Detect which cell encompasses the target text, then output its (X, Y) center coordinate. 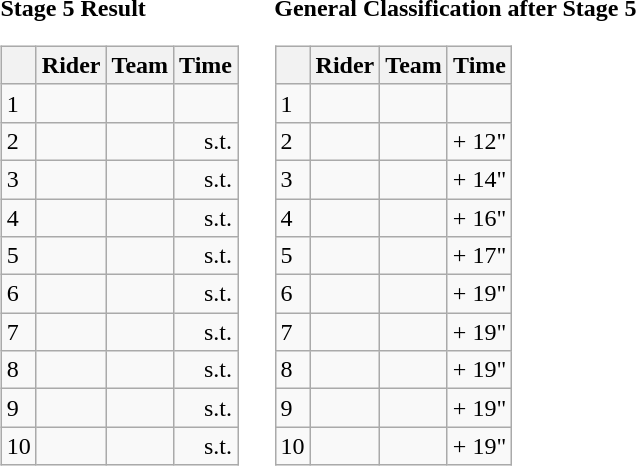
+ 17" (479, 256)
+ 12" (479, 141)
+ 14" (479, 179)
+ 16" (479, 217)
